Detect which cell encompasses the target text, then output its [x, y] center coordinate. 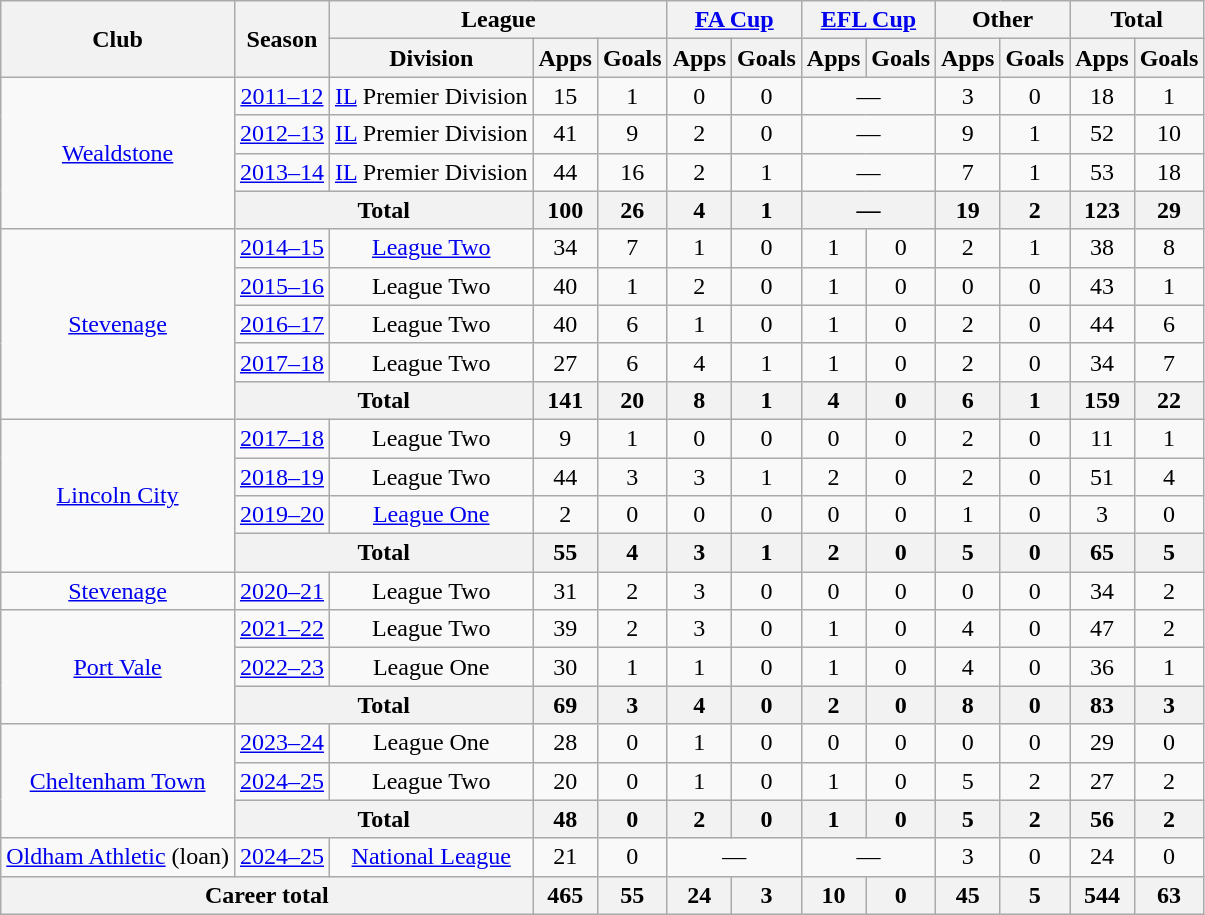
41 [565, 134]
30 [565, 667]
52 [1102, 134]
65 [1102, 553]
123 [1102, 210]
FA Cup [734, 20]
Career total [267, 895]
League [498, 20]
2020–21 [282, 591]
56 [1102, 819]
16 [632, 172]
159 [1102, 400]
38 [1102, 248]
2011–12 [282, 96]
26 [632, 210]
2022–23 [282, 667]
2021–22 [282, 629]
EFL Cup [868, 20]
Other [1003, 20]
National League [430, 857]
2015–16 [282, 286]
31 [565, 591]
Lincoln City [118, 495]
39 [565, 629]
21 [565, 857]
28 [565, 743]
36 [1102, 667]
465 [565, 895]
15 [565, 96]
2014–15 [282, 248]
Wealdstone [118, 153]
Season [282, 39]
19 [968, 210]
2023–24 [282, 743]
2018–19 [282, 477]
544 [1102, 895]
2012–13 [282, 134]
Cheltenham Town [118, 781]
100 [565, 210]
Oldham Athletic (loan) [118, 857]
53 [1102, 172]
83 [1102, 705]
47 [1102, 629]
11 [1102, 438]
141 [565, 400]
Port Vale [118, 667]
2013–14 [282, 172]
63 [1169, 895]
69 [565, 705]
2016–17 [282, 324]
43 [1102, 286]
Division [430, 58]
Club [118, 39]
48 [565, 819]
22 [1169, 400]
51 [1102, 477]
2019–20 [282, 515]
45 [968, 895]
